Locate the cell with the specified text and output its (X, Y) center coordinate. 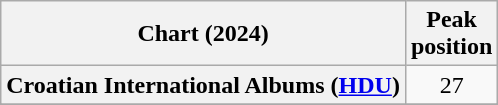
Croatian International Albums (HDU) (204, 85)
27 (451, 85)
Peakposition (451, 34)
Chart (2024) (204, 34)
